Detect which cell encompasses the target text, then output its (X, Y) center coordinate. 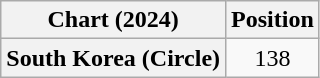
138 (273, 58)
Position (273, 20)
South Korea (Circle) (114, 58)
Chart (2024) (114, 20)
